Output the (X, Y) coordinate of the center of the cell containing the given text.  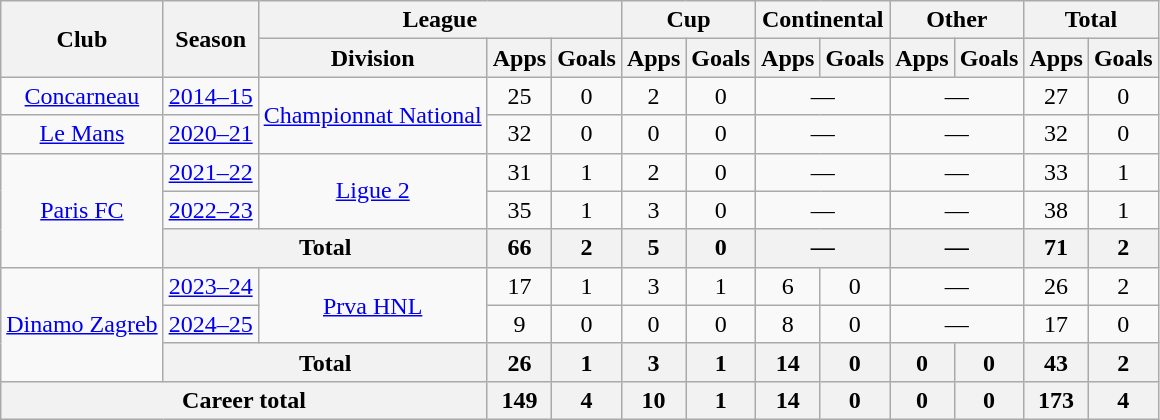
71 (1056, 248)
League (440, 20)
5 (653, 248)
149 (519, 400)
38 (1056, 210)
6 (788, 286)
173 (1056, 400)
Le Mans (82, 134)
Cup (688, 20)
2020–21 (210, 134)
Paris FC (82, 210)
Club (82, 39)
Continental (823, 20)
25 (519, 96)
2021–22 (210, 172)
Prva HNL (372, 305)
27 (1056, 96)
Ligue 2 (372, 191)
31 (519, 172)
43 (1056, 362)
Concarneau (82, 96)
2022–23 (210, 210)
2014–15 (210, 96)
10 (653, 400)
9 (519, 324)
Championnat National (372, 115)
2023–24 (210, 286)
8 (788, 324)
Season (210, 39)
2024–25 (210, 324)
Dinamo Zagreb (82, 324)
Division (372, 58)
Other (957, 20)
Career total (244, 400)
66 (519, 248)
33 (1056, 172)
35 (519, 210)
